For the text-containing cell, return its midpoint in [x, y] coordinate format. 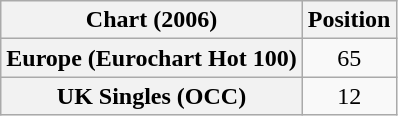
Position [349, 20]
Chart (2006) [152, 20]
UK Singles (OCC) [152, 96]
12 [349, 96]
65 [349, 58]
Europe (Eurochart Hot 100) [152, 58]
